Scan for the cell matching the given text and deliver its (X, Y) coordinate at center. 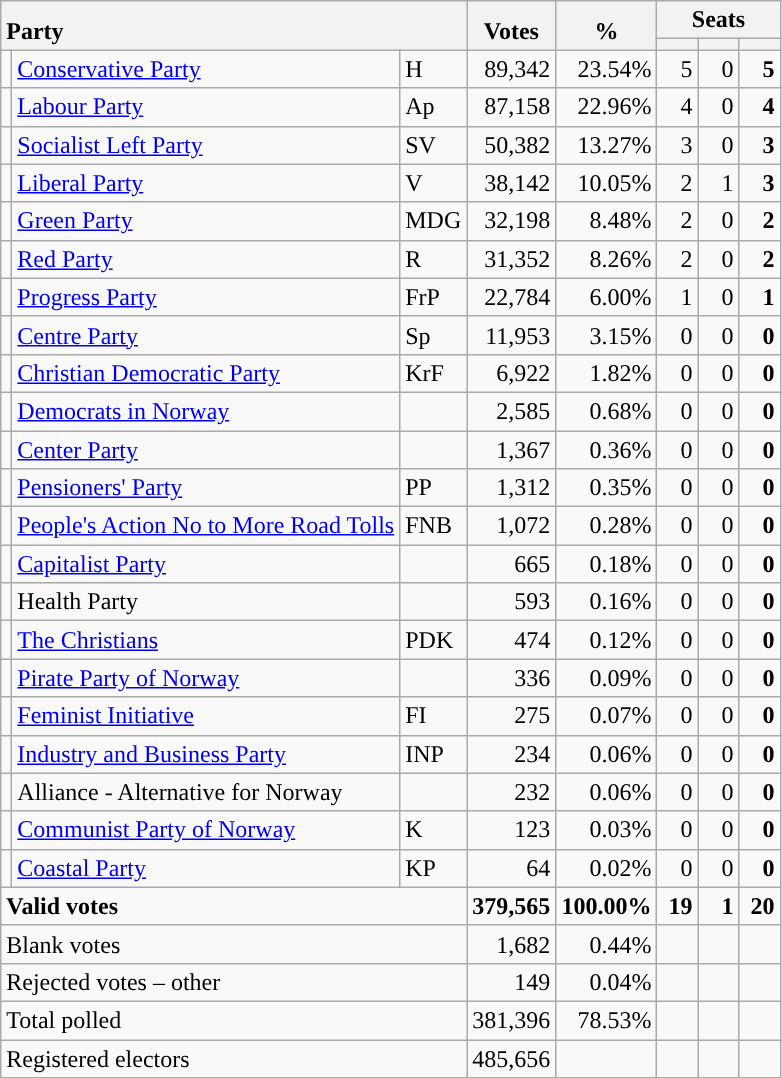
Red Party (206, 259)
32,198 (512, 221)
Blank votes (234, 944)
Green Party (206, 221)
Rejected votes – other (234, 982)
Ap (434, 107)
275 (512, 716)
20 (760, 906)
78.53% (606, 1020)
149 (512, 982)
19 (678, 906)
0.02% (606, 868)
K (434, 830)
8.26% (606, 259)
FI (434, 716)
6.00% (606, 297)
64 (512, 868)
10.05% (606, 183)
Feminist Initiative (206, 716)
0.68% (606, 411)
100.00% (606, 906)
232 (512, 792)
0.04% (606, 982)
PP (434, 488)
Industry and Business Party (206, 754)
Registered electors (234, 1059)
H (434, 69)
Pensioners' Party (206, 488)
87,158 (512, 107)
379,565 (512, 906)
1.82% (606, 373)
22.96% (606, 107)
INP (434, 754)
0.44% (606, 944)
R (434, 259)
% (606, 26)
Health Party (206, 602)
89,342 (512, 69)
123 (512, 830)
Socialist Left Party (206, 145)
The Christians (206, 640)
50,382 (512, 145)
0.12% (606, 640)
Pirate Party of Norway (206, 678)
Liberal Party (206, 183)
6,922 (512, 373)
Sp (434, 335)
31,352 (512, 259)
FNB (434, 526)
3.15% (606, 335)
38,142 (512, 183)
V (434, 183)
0.16% (606, 602)
1,682 (512, 944)
Conservative Party (206, 69)
234 (512, 754)
KP (434, 868)
Coastal Party (206, 868)
0.36% (606, 449)
665 (512, 564)
336 (512, 678)
Valid votes (234, 906)
0.18% (606, 564)
Votes (512, 26)
PDK (434, 640)
593 (512, 602)
People's Action No to More Road Tolls (206, 526)
Seats (718, 20)
381,396 (512, 1020)
1,312 (512, 488)
Total polled (234, 1020)
474 (512, 640)
Progress Party (206, 297)
Christian Democratic Party (206, 373)
8.48% (606, 221)
0.03% (606, 830)
Democrats in Norway (206, 411)
Centre Party (206, 335)
SV (434, 145)
1,367 (512, 449)
Capitalist Party (206, 564)
23.54% (606, 69)
22,784 (512, 297)
0.07% (606, 716)
1,072 (512, 526)
0.35% (606, 488)
13.27% (606, 145)
0.09% (606, 678)
Communist Party of Norway (206, 830)
485,656 (512, 1059)
Labour Party (206, 107)
MDG (434, 221)
11,953 (512, 335)
2,585 (512, 411)
FrP (434, 297)
Party (234, 26)
Center Party (206, 449)
KrF (434, 373)
Alliance - Alternative for Norway (206, 792)
0.28% (606, 526)
